Scan for the cell matching the given text and deliver its [X, Y] coordinate at center. 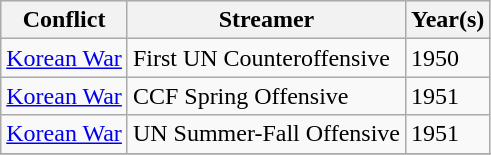
CCF Spring Offensive [266, 96]
UN Summer-Fall Offensive [266, 134]
Conflict [64, 20]
Year(s) [447, 20]
First UN Counteroffensive [266, 58]
1950 [447, 58]
Streamer [266, 20]
